Pinpoint the cell where the given text exists, returning its [X, Y] midpoint coordinate. 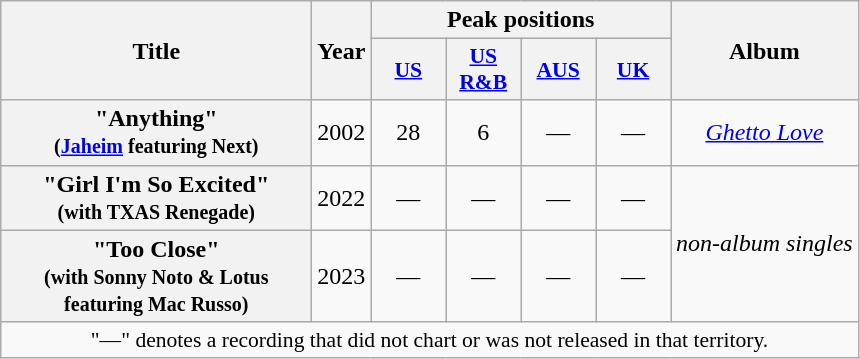
2002 [342, 132]
Ghetto Love [764, 132]
Album [764, 50]
US [408, 70]
6 [484, 132]
Peak positions [521, 20]
AUS [558, 70]
"—" denotes a recording that did not chart or was not released in that territory. [430, 340]
28 [408, 132]
2022 [342, 198]
"Too Close"(with Sonny Noto & Lotus featuring Mac Russo) [156, 276]
"Anything" (Jaheim featuring Next) [156, 132]
"Girl I'm So Excited" (with TXAS Renegade) [156, 198]
US R&B [484, 70]
2023 [342, 276]
non-album singles [764, 244]
Year [342, 50]
Title [156, 50]
UK [634, 70]
